Pinpoint the cell where the given text exists, returning its (x, y) midpoint coordinate. 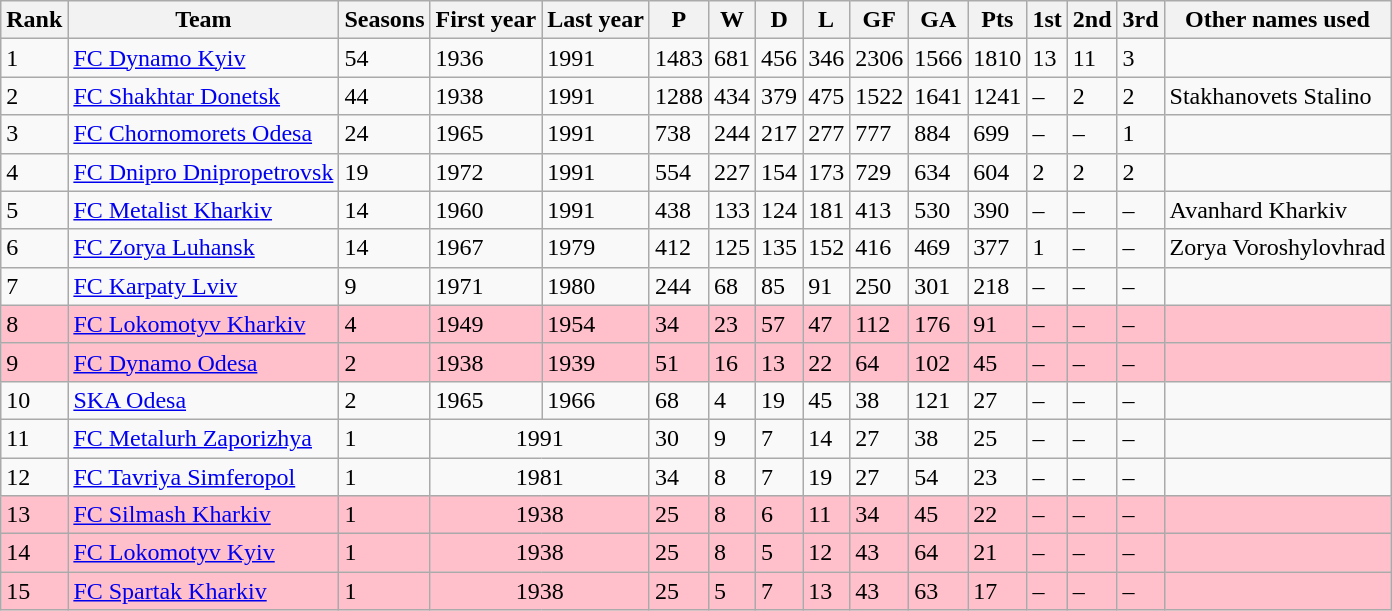
GA (938, 20)
218 (998, 286)
412 (678, 248)
884 (938, 134)
681 (732, 58)
699 (998, 134)
P (678, 20)
FC Lokomotyv Kharkiv (204, 324)
Avanhard Kharkiv (1278, 210)
FC Lokomotyv Kyiv (204, 553)
469 (938, 248)
Last year (596, 20)
FC Dynamo Odesa (204, 362)
1641 (938, 96)
176 (938, 324)
FC Metalurh Zaporizhya (204, 438)
30 (678, 438)
173 (826, 172)
634 (938, 172)
738 (678, 134)
301 (938, 286)
135 (780, 248)
530 (938, 210)
152 (826, 248)
1980 (596, 286)
17 (998, 591)
16 (732, 362)
First year (486, 20)
85 (780, 286)
154 (780, 172)
1981 (540, 477)
FC Dynamo Kyiv (204, 58)
FC Silmash Kharkiv (204, 515)
Rank (34, 20)
FC Karpaty Lviv (204, 286)
FC Metalist Kharkiv (204, 210)
434 (732, 96)
63 (938, 591)
57 (780, 324)
1949 (486, 324)
124 (780, 210)
47 (826, 324)
FC Chornomorets Odesa (204, 134)
346 (826, 58)
L (826, 20)
227 (732, 172)
777 (880, 134)
FC Tavriya Simferopol (204, 477)
1972 (486, 172)
1971 (486, 286)
2nd (1092, 20)
112 (880, 324)
FC Zorya Luhansk (204, 248)
D (780, 20)
554 (678, 172)
1288 (678, 96)
1936 (486, 58)
FC Dnipro Dnipropetrovsk (204, 172)
1939 (596, 362)
1483 (678, 58)
51 (678, 362)
1566 (938, 58)
1960 (486, 210)
390 (998, 210)
604 (998, 172)
FC Spartak Kharkiv (204, 591)
Other names used (1278, 20)
1954 (596, 324)
1241 (998, 96)
GF (880, 20)
10 (34, 400)
1st (1047, 20)
44 (384, 96)
1967 (486, 248)
438 (678, 210)
217 (780, 134)
1979 (596, 248)
Zorya Voroshylovhrad (1278, 248)
15 (34, 591)
1810 (998, 58)
133 (732, 210)
1966 (596, 400)
24 (384, 134)
250 (880, 286)
475 (826, 96)
379 (780, 96)
102 (938, 362)
Seasons (384, 20)
3rd (1140, 20)
Pts (998, 20)
W (732, 20)
Team (204, 20)
SKA Odesa (204, 400)
416 (880, 248)
125 (732, 248)
277 (826, 134)
121 (938, 400)
456 (780, 58)
1522 (880, 96)
413 (880, 210)
Stakhanovets Stalino (1278, 96)
377 (998, 248)
21 (998, 553)
2306 (880, 58)
FC Shakhtar Donetsk (204, 96)
181 (826, 210)
729 (880, 172)
